Return the [x, y] coordinate for the center point of the cell that contains the specified text.  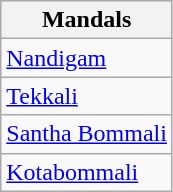
Santha Bommali [87, 134]
Mandals [87, 20]
Kotabommali [87, 172]
Nandigam [87, 58]
Tekkali [87, 96]
